Pinpoint the cell where the given text exists, returning its (X, Y) midpoint coordinate. 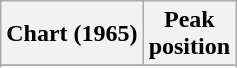
Chart (1965) (72, 34)
Peakposition (189, 34)
